Determine the (X, Y) coordinate at the center of the cell enclosing the given text.  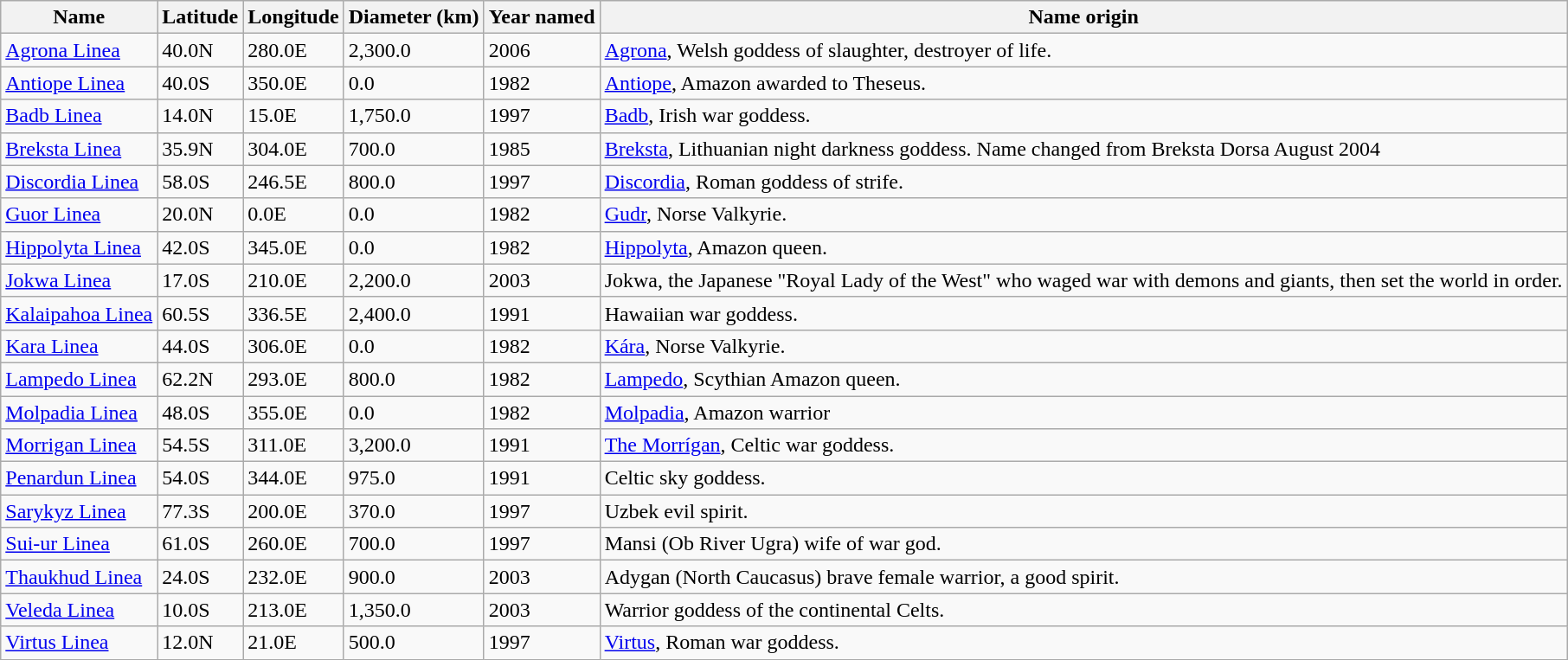
Virtus Linea (80, 643)
Molpadia Linea (80, 413)
232.0E (293, 577)
Agrona, Welsh goddess of slaughter, destroyer of life. (1083, 50)
Jokwa, the Japanese "Royal Lady of the West" who waged war with demons and giants, then set the world in order. (1083, 280)
Veleda Linea (80, 610)
1,350.0 (414, 610)
260.0E (293, 544)
210.0E (293, 280)
500.0 (414, 643)
350.0E (293, 83)
Kalaipahoa Linea (80, 313)
10.0S (201, 610)
213.0E (293, 610)
280.0E (293, 50)
900.0 (414, 577)
48.0S (201, 413)
17.0S (201, 280)
Sarykyz Linea (80, 511)
Badb Linea (80, 116)
Hippolyta Linea (80, 247)
336.5E (293, 313)
Penardun Linea (80, 478)
3,200.0 (414, 445)
370.0 (414, 511)
Antiope Linea (80, 83)
Name (80, 17)
975.0 (414, 478)
40.0N (201, 50)
Latitude (201, 17)
Adygan (North Caucasus) brave female warrior, a good spirit. (1083, 577)
60.5S (201, 313)
311.0E (293, 445)
Discordia Linea (80, 182)
0.0E (293, 215)
Jokwa Linea (80, 280)
Breksta Linea (80, 149)
344.0E (293, 478)
Breksta, Lithuanian night darkness goddess. Name changed from Breksta Dorsa August 2004 (1083, 149)
Warrior goddess of the continental Celts. (1083, 610)
2,300.0 (414, 50)
58.0S (201, 182)
54.0S (201, 478)
Kára, Norse Valkyrie. (1083, 346)
Virtus, Roman war goddess. (1083, 643)
2,200.0 (414, 280)
200.0E (293, 511)
Mansi (Ob River Ugra) wife of war god. (1083, 544)
Hawaiian war goddess. (1083, 313)
Name origin (1083, 17)
61.0S (201, 544)
355.0E (293, 413)
246.5E (293, 182)
Longitude (293, 17)
Year named (542, 17)
2,400.0 (414, 313)
21.0E (293, 643)
Agrona Linea (80, 50)
Molpadia, Amazon warrior (1083, 413)
Diameter (km) (414, 17)
345.0E (293, 247)
62.2N (201, 379)
54.5S (201, 445)
Discordia, Roman goddess of strife. (1083, 182)
306.0E (293, 346)
40.0S (201, 83)
Antiope, Amazon awarded to Theseus. (1083, 83)
Thaukhud Linea (80, 577)
293.0E (293, 379)
Lampedo Linea (80, 379)
77.3S (201, 511)
Morrigan Linea (80, 445)
44.0S (201, 346)
2006 (542, 50)
20.0N (201, 215)
14.0N (201, 116)
24.0S (201, 577)
Lampedo, Scythian Amazon queen. (1083, 379)
Badb, Irish war goddess. (1083, 116)
1,750.0 (414, 116)
Kara Linea (80, 346)
Guor Linea (80, 215)
35.9N (201, 149)
304.0E (293, 149)
Gudr, Norse Valkyrie. (1083, 215)
Sui-ur Linea (80, 544)
15.0E (293, 116)
42.0S (201, 247)
1985 (542, 149)
Uzbek evil spirit. (1083, 511)
Hippolyta, Amazon queen. (1083, 247)
The Morrígan, Celtic war goddess. (1083, 445)
12.0N (201, 643)
Celtic sky goddess. (1083, 478)
